Return the [X, Y] coordinate for the center point of the cell that contains the specified text.  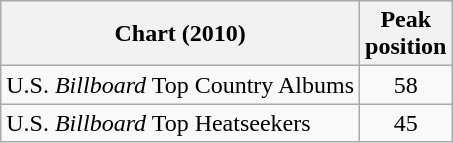
58 [406, 85]
45 [406, 123]
Peakposition [406, 34]
U.S. Billboard Top Country Albums [180, 85]
U.S. Billboard Top Heatseekers [180, 123]
Chart (2010) [180, 34]
